Extract the (x, y) coordinate from the center of the cell holding the provided text.  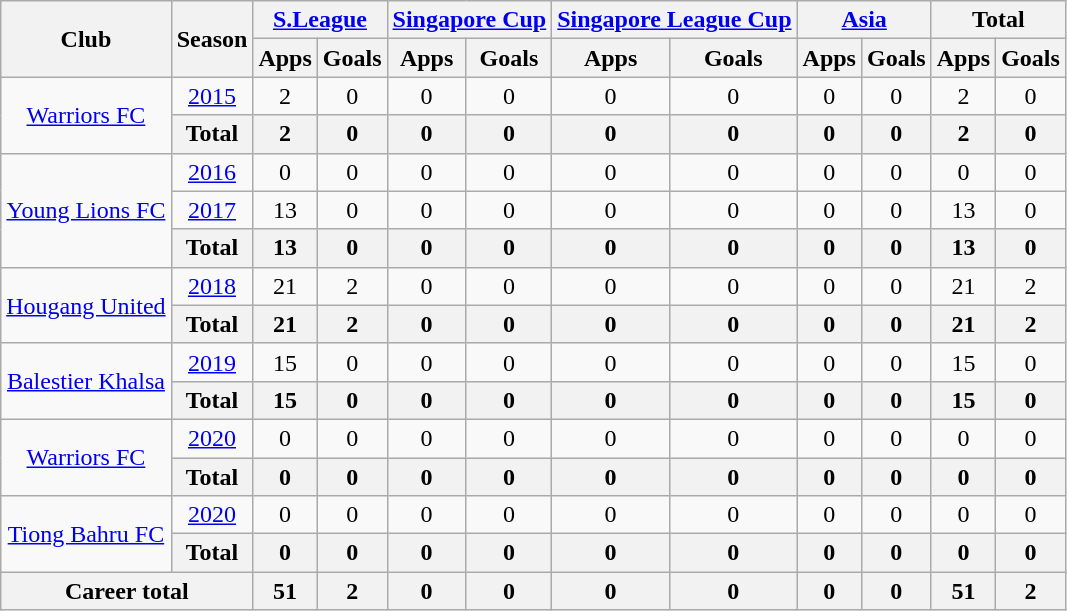
2019 (212, 362)
Hougang United (86, 305)
Balestier Khalsa (86, 381)
2015 (212, 96)
Young Lions FC (86, 210)
Tiong Bahru FC (86, 534)
Club (86, 39)
2018 (212, 286)
S.League (320, 20)
2017 (212, 210)
Singapore Cup (470, 20)
Asia (864, 20)
Season (212, 39)
2016 (212, 172)
Career total (127, 591)
Singapore League Cup (674, 20)
